Pinpoint the cell where the given text exists, returning its [X, Y] midpoint coordinate. 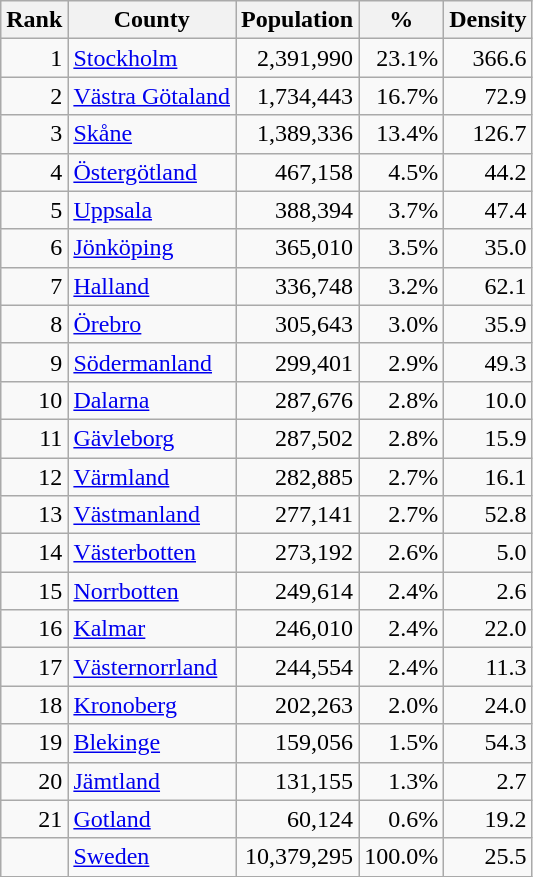
% [402, 20]
3 [34, 134]
3.5% [402, 248]
336,748 [298, 286]
305,643 [298, 324]
365,010 [298, 248]
52.8 [488, 515]
4.5% [402, 172]
10.0 [488, 400]
1,389,336 [298, 134]
11 [34, 438]
Rank [34, 20]
246,010 [298, 629]
14 [34, 553]
16 [34, 629]
7 [34, 286]
13.4% [402, 134]
35.0 [488, 248]
35.9 [488, 324]
Jämtland [152, 781]
3.7% [402, 210]
Halland [152, 286]
60,124 [298, 819]
249,614 [298, 591]
1,734,443 [298, 96]
273,192 [298, 553]
3.2% [402, 286]
100.0% [402, 857]
4 [34, 172]
2.9% [402, 362]
16.1 [488, 477]
47.4 [488, 210]
15 [34, 591]
282,885 [298, 477]
49.3 [488, 362]
19 [34, 743]
2 [34, 96]
126.7 [488, 134]
13 [34, 515]
9 [34, 362]
Värmland [152, 477]
25.5 [488, 857]
18 [34, 705]
Sweden [152, 857]
6 [34, 248]
8 [34, 324]
299,401 [298, 362]
Dalarna [152, 400]
Stockholm [152, 58]
131,155 [298, 781]
287,502 [298, 438]
2.6 [488, 591]
Västernorrland [152, 667]
10,379,295 [298, 857]
72.9 [488, 96]
10 [34, 400]
20 [34, 781]
Gotland [152, 819]
Västerbotten [152, 553]
1.3% [402, 781]
21 [34, 819]
Population [298, 20]
19.2 [488, 819]
Uppsala [152, 210]
24.0 [488, 705]
11.3 [488, 667]
277,141 [298, 515]
54.3 [488, 743]
Örebro [152, 324]
388,394 [298, 210]
Skåne [152, 134]
2.6% [402, 553]
Södermanland [152, 362]
1.5% [402, 743]
202,263 [298, 705]
Kalmar [152, 629]
5.0 [488, 553]
Östergötland [152, 172]
1 [34, 58]
16.7% [402, 96]
366.6 [488, 58]
62.1 [488, 286]
Gävleborg [152, 438]
Kronoberg [152, 705]
2.7 [488, 781]
159,056 [298, 743]
Västmanland [152, 515]
17 [34, 667]
2,391,990 [298, 58]
3.0% [402, 324]
Norrbotten [152, 591]
2.0% [402, 705]
244,554 [298, 667]
22.0 [488, 629]
0.6% [402, 819]
Density [488, 20]
Jönköping [152, 248]
23.1% [402, 58]
5 [34, 210]
287,676 [298, 400]
467,158 [298, 172]
County [152, 20]
Västra Götaland [152, 96]
Blekinge [152, 743]
12 [34, 477]
15.9 [488, 438]
44.2 [488, 172]
